Scan for the cell matching the given text and deliver its (x, y) coordinate at center. 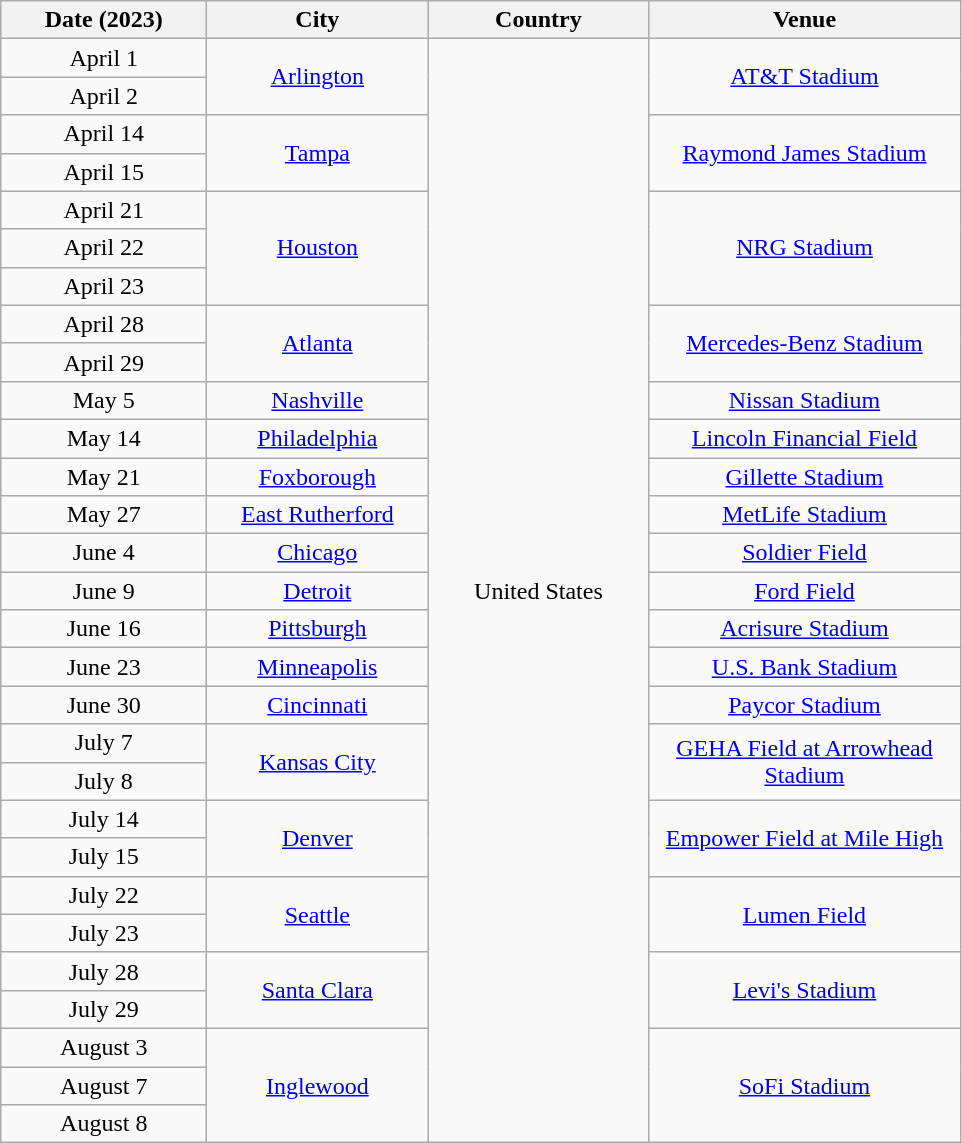
MetLife Stadium (804, 515)
April 29 (104, 362)
April 2 (104, 96)
Philadelphia (318, 438)
Nashville (318, 400)
June 16 (104, 629)
Gillette Stadium (804, 477)
Detroit (318, 591)
Paycor Stadium (804, 705)
Mercedes-Benz Stadium (804, 343)
Ford Field (804, 591)
Soldier Field (804, 553)
Levi's Stadium (804, 990)
Acrisure Stadium (804, 629)
Cincinnati (318, 705)
East Rutherford (318, 515)
July 15 (104, 857)
May 5 (104, 400)
Pittsburgh (318, 629)
Tampa (318, 153)
July 8 (104, 781)
Houston (318, 248)
Denver (318, 838)
Foxborough (318, 477)
April 21 (104, 210)
Arlington (318, 77)
April 15 (104, 172)
June 23 (104, 667)
August 8 (104, 1124)
U.S. Bank Stadium (804, 667)
June 9 (104, 591)
August 3 (104, 1047)
April 1 (104, 58)
GEHA Field at Arrowhead Stadium (804, 762)
Atlanta (318, 343)
AT&T Stadium (804, 77)
Minneapolis (318, 667)
July 7 (104, 743)
May 21 (104, 477)
April 23 (104, 286)
City (318, 20)
April 22 (104, 248)
Inglewood (318, 1085)
July 28 (104, 971)
Empower Field at Mile High (804, 838)
Kansas City (318, 762)
Country (538, 20)
April 14 (104, 134)
SoFi Stadium (804, 1085)
Seattle (318, 914)
Santa Clara (318, 990)
May 14 (104, 438)
August 7 (104, 1085)
United States (538, 591)
Raymond James Stadium (804, 153)
May 27 (104, 515)
July 29 (104, 1009)
Venue (804, 20)
June 30 (104, 705)
Date (2023) (104, 20)
April 28 (104, 324)
NRG Stadium (804, 248)
Chicago (318, 553)
July 23 (104, 933)
June 4 (104, 553)
July 22 (104, 895)
July 14 (104, 819)
Nissan Stadium (804, 400)
Lumen Field (804, 914)
Lincoln Financial Field (804, 438)
